Scan for the cell matching the given text and deliver its [x, y] coordinate at center. 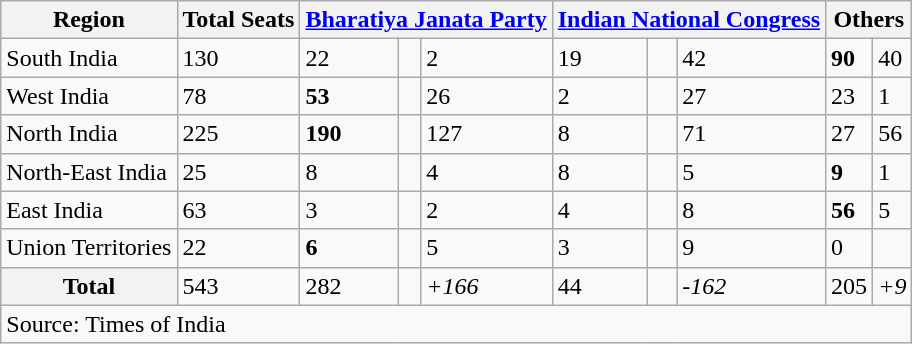
Total Seats [238, 20]
90 [850, 58]
-162 [752, 286]
19 [600, 58]
Region [89, 20]
42 [752, 58]
+166 [487, 286]
Others [869, 20]
Total [89, 286]
78 [238, 96]
Source: Times of India [456, 324]
Bharatiya Janata Party [426, 20]
West India [89, 96]
26 [487, 96]
205 [850, 286]
190 [349, 134]
Union Territories [89, 248]
63 [238, 210]
71 [752, 134]
6 [349, 248]
East India [89, 210]
44 [600, 286]
Indian National Congress [688, 20]
North India [89, 134]
40 [892, 58]
130 [238, 58]
0 [850, 248]
225 [238, 134]
127 [487, 134]
53 [349, 96]
543 [238, 286]
25 [238, 172]
North-East India [89, 172]
+9 [892, 286]
282 [349, 286]
South India [89, 58]
23 [850, 96]
